Identify which cell holds the provided text, then report its [X, Y] central coordinate. 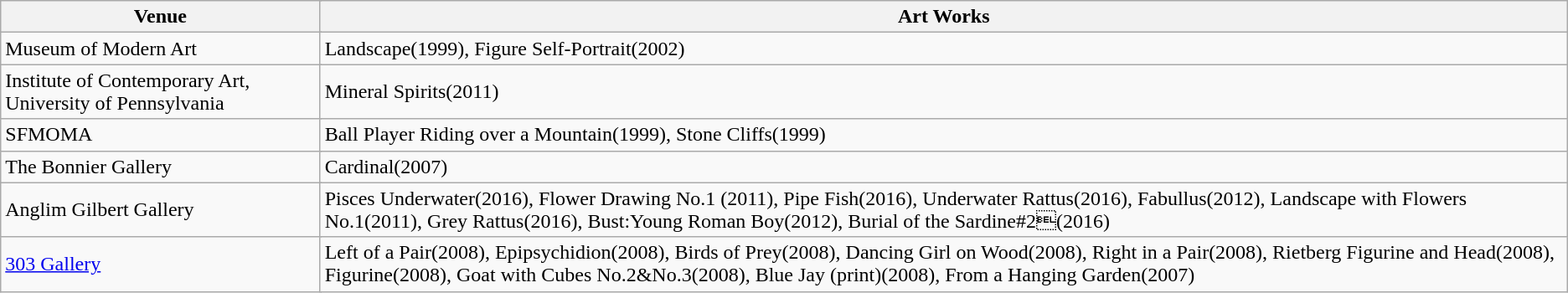
Cardinal(2007) [943, 167]
Art Works [943, 17]
The Bonnier Gallery [161, 167]
Anglim Gilbert Gallery [161, 209]
Mineral Spirits(2011) [943, 92]
Ball Player Riding over a Mountain(1999), Stone Cliffs(1999) [943, 135]
Landscape(1999), Figure Self-Portrait(2002) [943, 49]
Museum of Modern Art [161, 49]
SFMOMA [161, 135]
303 Gallery [161, 265]
Venue [161, 17]
Institute of Contemporary Art, University of Pennsylvania [161, 92]
